Scan for the cell matching the given text and deliver its [x, y] coordinate at center. 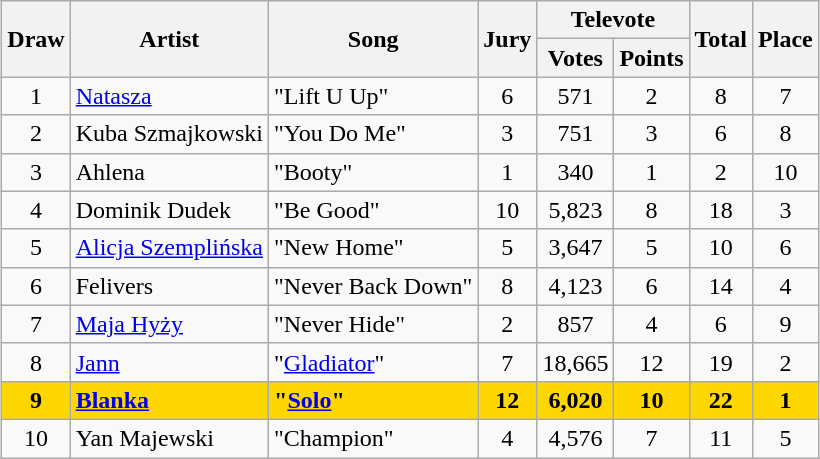
Points [652, 58]
Kuba Szmajkowski [169, 134]
Alicja Szemplińska [169, 248]
340 [576, 172]
"Gladiator" [374, 362]
Place [786, 39]
14 [721, 286]
Natasza [169, 96]
Yan Majewski [169, 438]
"You Do Me" [374, 134]
Blanka [169, 400]
19 [721, 362]
6,020 [576, 400]
Votes [576, 58]
Televote [613, 20]
Total [721, 39]
751 [576, 134]
Maja Hyży [169, 324]
4,576 [576, 438]
"Booty" [374, 172]
571 [576, 96]
"Be Good" [374, 210]
18,665 [576, 362]
18 [721, 210]
Jury [508, 39]
"Champion" [374, 438]
"Lift U Up" [374, 96]
857 [576, 324]
Felivers [169, 286]
Jann [169, 362]
Artist [169, 39]
3,647 [576, 248]
Ahlena [169, 172]
"Solo" [374, 400]
22 [721, 400]
Song [374, 39]
Dominik Dudek [169, 210]
4,123 [576, 286]
"Never Back Down" [374, 286]
5,823 [576, 210]
"New Home" [374, 248]
Draw [36, 39]
"Never Hide" [374, 324]
11 [721, 438]
